Find where the given text appears and provide that cell's center as (x, y) coordinate. 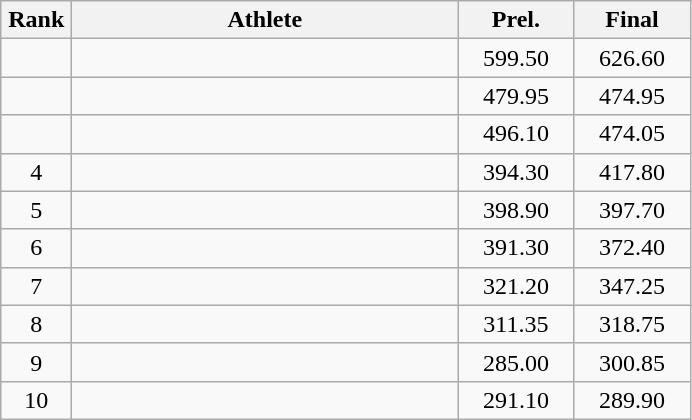
391.30 (516, 248)
398.90 (516, 210)
479.95 (516, 96)
474.95 (632, 96)
285.00 (516, 362)
9 (36, 362)
Rank (36, 20)
7 (36, 286)
6 (36, 248)
289.90 (632, 400)
291.10 (516, 400)
347.25 (632, 286)
Athlete (265, 20)
626.60 (632, 58)
321.20 (516, 286)
417.80 (632, 172)
599.50 (516, 58)
8 (36, 324)
318.75 (632, 324)
372.40 (632, 248)
474.05 (632, 134)
300.85 (632, 362)
496.10 (516, 134)
4 (36, 172)
10 (36, 400)
394.30 (516, 172)
397.70 (632, 210)
311.35 (516, 324)
Prel. (516, 20)
5 (36, 210)
Final (632, 20)
